Find where the given text appears and provide that cell's center as (X, Y) coordinate. 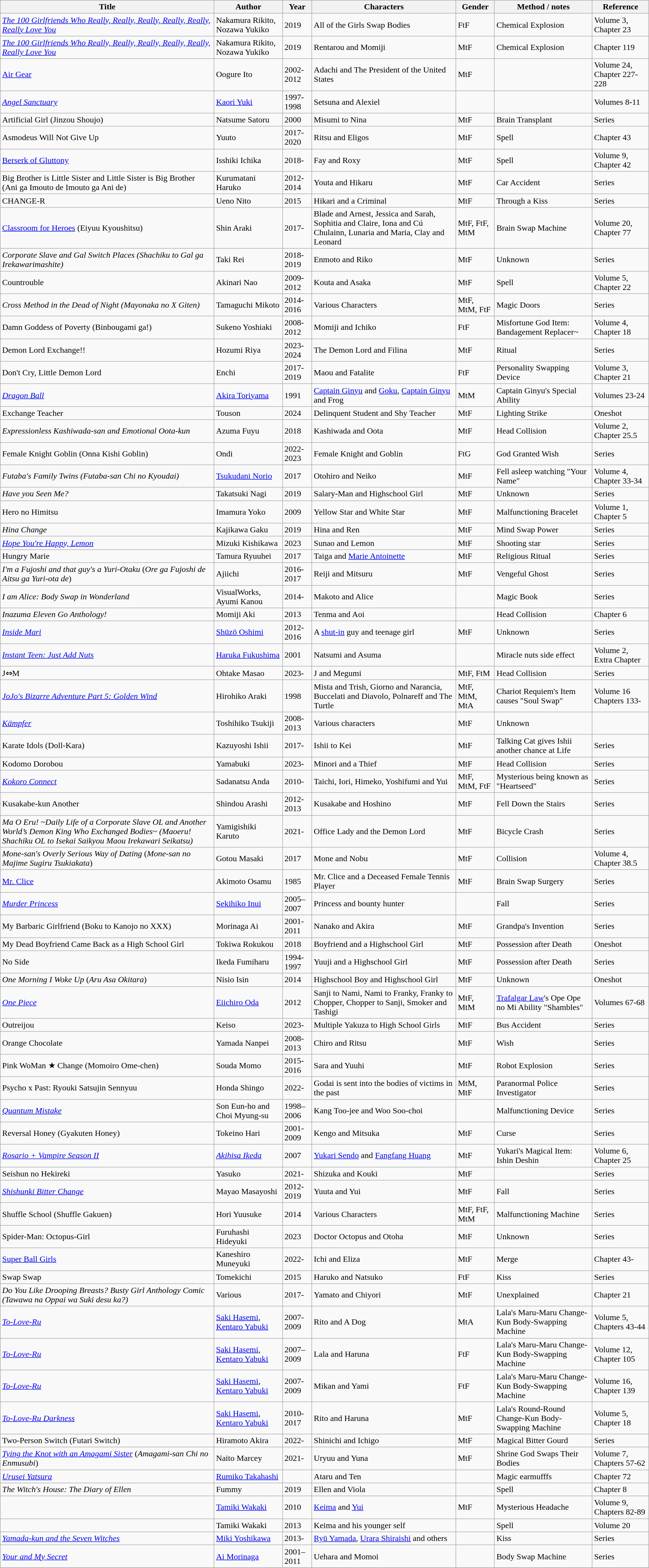
Ellen and Viola (384, 1490)
Yamato and Chiyori (384, 1295)
I'm a Fujoshi and that guy's a Yuri-Otaku (Ore ga Fujoshi de Aitsu ga Yuri-ota de) (107, 574)
Volume 16, Chapter 139 (621, 1386)
Multiple Yakuza to High School Girls (384, 1025)
Chapter 43- (621, 1259)
Kokoro Connect (107, 782)
Youta and Hikaru (384, 182)
2012-2013 (297, 804)
Souda Momo (248, 1065)
Kazuyoshi Ishii (248, 746)
2009-2012 (297, 282)
Kämpfer (107, 723)
Yuuto (248, 137)
2010- (297, 782)
Method / notes (543, 7)
1991 (297, 395)
Body Swap Machine (543, 1557)
Adachi and The President of the United States (384, 75)
Yuuta and Yui (384, 1192)
Honda Shingo (248, 1088)
Momiji Aki (248, 615)
Volume 3, Chapter 21 (621, 372)
Captain Ginyu's Special Ability (543, 395)
Demon Lord Exchange!! (107, 350)
Wish (543, 1043)
To-Love-Ru Darkness (107, 1418)
2018- (297, 160)
Two-Person Switch (Futari Switch) (107, 1440)
Psycho x Past: Ryouki Satsujin Sennyuu (107, 1088)
Ishii to Kei (384, 746)
Ondi (248, 454)
A shut-in guy and teenage girl (384, 633)
2015-2016 (297, 1065)
2012-2019 (297, 1192)
Spider-Man: Octopus-Girl (107, 1237)
Robot Explosion (543, 1065)
Ritual (543, 350)
Expressionless Kashiwada-san and Emotional Oota-kun (107, 431)
Collision (543, 859)
Seishun no Hekireki (107, 1174)
Haruko and Natsuko (384, 1277)
Sekihiko Inui (248, 904)
Kaneshiro Muneyuki (248, 1259)
2002-2012 (297, 75)
Fell Down the Stairs (543, 804)
Sadanatsu Anda (248, 782)
Swap Swap (107, 1277)
Kengo and Mitsuka (384, 1133)
2024 (297, 413)
2014- (297, 597)
Rumiko Takahashi (248, 1476)
Sara and Yuuhi (384, 1065)
Akinari Nao (248, 282)
Volume 9, Chapters 82-89 (621, 1507)
Reversal Honey (Gyakuten Honey) (107, 1133)
Volume 7, Chapters 57-62 (621, 1458)
Miracle nuts side effect (543, 655)
Mr. Clice and a Deceased Female Tennis Player (384, 881)
Volume 5, Chapters 43-44 (621, 1322)
Exchange Teacher (107, 413)
Gotou Masaki (248, 859)
Reference (621, 7)
Fell asleep watching "Your Name" (543, 476)
Shūzō Oshimi (248, 633)
Female Knight Goblin (Onna Kishi Goblin) (107, 454)
Morinaga Ai (248, 926)
2010 (297, 1507)
Have you Seen Me? (107, 494)
Tying the Knot with an Amagami Sister (Amagami-san Chi no Enmusubi) (107, 1458)
Kusakabe-kun Another (107, 804)
Volume 4,Chapter 18 (621, 327)
Chapter 6 (621, 615)
J⇔M (107, 673)
Rentarou and Momiji (384, 47)
Reiji and Mitsuru (384, 574)
Lighting Strike (543, 413)
Ichi and Eliza (384, 1259)
Super Ball Girls (107, 1259)
VisualWorks, Ayumi Kanou (248, 597)
Fay and Roxy (384, 160)
2018-2019 (297, 259)
Mayao Masayoshi (248, 1192)
Azuma Fuyu (248, 431)
Ai Morinaga (248, 1557)
Volume 24, Chapter 227-228 (621, 75)
Tsukudani Norio (248, 476)
Mikan and Yami (384, 1386)
Nisio Isin (248, 980)
Lala's Round-Round Change-Kun Body-Swapping Machine (543, 1418)
Artificial Girl (Jinzou Shoujo) (107, 120)
Magical Bitter Gourd (543, 1440)
Ryū Yamada, Urara Shiraishi and others (384, 1539)
Bus Accident (543, 1025)
Countrouble (107, 282)
Volume 5, Chapter 22 (621, 282)
Hero no Himitsu (107, 512)
Takatsuki Nagi (248, 494)
Inside Mari (107, 633)
2007–2009 (297, 1354)
Tenma and Aoi (384, 615)
Ikeda Fumiharu (248, 962)
Unexplained (543, 1295)
Touson (248, 413)
Volume 1, Chapter 5 (621, 512)
Volumes 23-24 (621, 395)
Yellow Star and White Star (384, 512)
1998 (297, 696)
Volume 6, Chapter 25 (621, 1156)
The Demon Lord and Filina (384, 350)
1998–2006 (297, 1111)
No Side (107, 962)
Akira Toriyama (248, 395)
Kaori Yuki (248, 102)
Captain Ginyu and Goku, Captain Ginyu and Frog (384, 395)
Hikari and a Criminal (384, 200)
Miki Yoshikawa (248, 1539)
MtM, MtF (475, 1088)
2017-2019 (297, 372)
Big Brother is Little Sister and Little Sister is Big Brother (Ani ga Imouto de Imouto ga Ani de) (107, 182)
Tokiwa Rokukou (248, 944)
Bicycle Crash (543, 831)
Chiro and Ritsu (384, 1043)
Hina Change (107, 530)
2012-2014 (297, 182)
Chapter 21 (621, 1295)
Talking Cat gives Ishii another chance at Life (543, 746)
One Morning I Woke Up (Aru Asa Okitara) (107, 980)
Lala and Haruna (384, 1354)
God Granted Wish (543, 454)
Urusei Yatsura (107, 1476)
Orange Chocolate (107, 1043)
2001-2011 (297, 926)
FtG (475, 454)
Futaba's Family Twins (Futaba-san Chi no Kyoudai) (107, 476)
MtA (475, 1322)
Godai is sent into the bodies of victims in the past (384, 1088)
Chapter 8 (621, 1490)
Uryuu and Yuna (384, 1458)
Keima and Yui (384, 1507)
Volumes 67-68 (621, 1002)
Hope You're Happy, Lemon (107, 543)
2022-2023 (297, 454)
Tomekichi (248, 1277)
Ueno Nito (248, 200)
2001-2009 (297, 1133)
Mizuki Kishikawa (248, 543)
Kang Too-jee and Woo Soo-choi (384, 1111)
Mysterious being known as "Heartseed" (543, 782)
Son Eun-ho and Choi Myung-su (248, 1111)
2016-2017 (297, 574)
Kurumatani Haruko (248, 182)
2010-2017 (297, 1418)
Enchi (248, 372)
Cross Method in the Dead of Night (Mayonaka no X Giten) (107, 305)
Ataru and Ten (384, 1476)
Air Gear (107, 75)
Characters (384, 7)
Karate Idols (Doll-Kara) (107, 746)
Momiji and Ichiko (384, 327)
Boyfriend and a Highschool Girl (384, 944)
Sunao and Lemon (384, 543)
Mista and Trish, Giorno and Narancia, Buccelati and Diavolo, Polnareff and The Turtle (384, 696)
Akihisa Ikeda (248, 1156)
Yamada Nanpei (248, 1043)
2008-2012 (297, 327)
Outreijou (107, 1025)
1994-1997 (297, 962)
Personality Swapping Device (543, 372)
Shin Araki (248, 228)
Chapter 72 (621, 1476)
1985 (297, 881)
Yukari's Magical Item: Ishin Deshin (543, 1156)
Hirohiko Araki (248, 696)
Doctor Octopus and Otoha (384, 1237)
Kusakabe and Hoshino (384, 804)
Quantum Mistake (107, 1111)
Mone-san's Overly Serious Way of Dating (Mone-san no Majime Sugiru Tsukiakata) (107, 859)
2007 (297, 1156)
Shooting star (543, 543)
Volume 20, Chapter 77 (621, 228)
Magic Doors (543, 305)
Ajiichi (248, 574)
Kouta and Asaka (384, 282)
CHANGE-R (107, 200)
Rito and Haruna (384, 1418)
Your and My Secret (107, 1557)
Office Lady and the Demon Lord (384, 831)
Blade and Arnest, Jessica and Sarah, Sophitia and Claire, Iona and Cú Chulainn, Lunaria and Maria, Clay and Leonard (384, 228)
Rito and A Dog (384, 1322)
Toshihiko Tsukiji (248, 723)
My Dead Boyfriend Came Back as a High School Girl (107, 944)
Various (248, 1295)
Misfortune God Item: Bandagement Replacer~ (543, 327)
Gender (475, 7)
Volume 5, Chapter 18 (621, 1418)
Akimoto Osamu (248, 881)
Princess and bounty hunter (384, 904)
Murder Princess (107, 904)
Volume 2, Extra Chapter (621, 655)
Brain Swap Machine (543, 228)
Volumes 8-11 (621, 102)
Yamada-kun and the Seven Witches (107, 1539)
Yukari Sendo and Fangfang Huang (384, 1156)
Volume 20 (621, 1525)
Do You Like Drooping Breasts? Busty Girl Anthology Comic (Tawawa na Oppai wa Suki desu ka?) (107, 1295)
Chapter 119 (621, 47)
Grandpa's Invention (543, 926)
Mind Swap Power (543, 530)
Mysterious Headache (543, 1507)
2013- (297, 1539)
Taiga and Marie Antoinette (384, 556)
Kashiwada and Oota (384, 431)
Eiichiro Oda (248, 1002)
Various characters (384, 723)
Hozumi Riya (248, 350)
Volume 9,Chapter 42 (621, 160)
Natsumi and Asuma (384, 655)
Paranormal Police Investigator (543, 1088)
Taki Rei (248, 259)
Instant Teen: Just Add Nuts (107, 655)
Tamura Ryuuhei (248, 556)
2005–2007 (297, 904)
Brain Transplant (543, 120)
J and Megumi (384, 673)
Kodomo Dorobou (107, 763)
Taichi, Iori, Himeko, Yoshifumi and Yui (384, 782)
2014-2016 (297, 305)
Enmoto and Riko (384, 259)
Rosario + Vampire Season II (107, 1156)
Through a Kiss (543, 200)
Minori and a Thief (384, 763)
Maou and Fatalite (384, 372)
Delinquent Student and Shy Teacher (384, 413)
Trafalgar Law's Ope Ope no Mi Ability "Shambles" (543, 1002)
Volume 2, Chapter 25.5 (621, 431)
Sukeno Yoshiaki (248, 327)
MtF, MtM, MtA (475, 696)
Dragon Ball (107, 395)
MtF, FtM (475, 673)
Asmodeus Will Not Give Up (107, 137)
2009 (297, 512)
Malfunctioning Machine (543, 1214)
I am Alice: Body Swap in Wonderland (107, 597)
Volume 12, Chapter 105 (621, 1354)
2001–2011 (297, 1557)
Volume 4, Chapter 38.5 (621, 859)
Tokeino Hari (248, 1133)
Furuhashi Hideyuki (248, 1237)
Yamigishiki Karuto (248, 831)
Misumi to Nina (384, 120)
Shuffle School (Shuffle Gakuen) (107, 1214)
Berserk of Gluttony (107, 160)
Inazuma Eleven Go Anthology! (107, 615)
Female Knight and Goblin (384, 454)
All of the Girls Swap Bodies (384, 25)
Nanako and Akira (384, 926)
Mone and Nobu (384, 859)
Car Accident (543, 182)
Naito Marcey (248, 1458)
Fummy (248, 1490)
Shrine God Swaps Their Bodies (543, 1458)
Hori Yuusuke (248, 1214)
Uehara and Momoi (384, 1557)
Yamabuki (248, 763)
Classroom for Heroes (Eiyuu Kyoushitsu) (107, 228)
Highschool Boy and Highschool Girl (384, 980)
Volume 4, Chapter 33-34 (621, 476)
Hiramoto Akira (248, 1440)
2017-2020 (297, 137)
Isshiki Ichika (248, 160)
Don't Cry, Little Demon Lord (107, 372)
Yuuji and a Highschool Girl (384, 962)
Natsume Satoru (248, 120)
1997-1998 (297, 102)
Magic Book (543, 597)
Malfunctioning Bracelet (543, 512)
Salary-Man and Highschool Girl (384, 494)
Brain Swap Surgery (543, 881)
Tamaguchi Mikoto (248, 305)
One Piece (107, 1002)
Chariot Requiem's Item causes "Soul Swap" (543, 696)
Volume 16Chapters 133- (621, 696)
2000 (297, 120)
Yasuko (248, 1174)
Religious Ritual (543, 556)
Hina and Ren (384, 530)
Ohtake Masao (248, 673)
Keiso (248, 1025)
Angel Sanctuary (107, 102)
Volume 3, Chapter 23 (621, 25)
JoJo's Bizarre Adventure Part 5: Golden Wind (107, 696)
Sanji to Nami, Nami to Franky, Franky to Chopper, Chopper to Sanji, Smoker and Tashigi (384, 1002)
Corporate Slave and Gal Switch Places (Shachiku to Gal ga Irekawarimashite) (107, 259)
2023-2024 (297, 350)
Haruka Fukushima (248, 655)
Magic earmufffs (543, 1476)
Author (248, 7)
Shindou Arashi (248, 804)
Otohiro and Neiko (384, 476)
Kajikawa Gaku (248, 530)
Shinichi and Ichigo (384, 1440)
Curse (543, 1133)
Shizuka and Kouki (384, 1174)
Damn Goddess of Poverty (Binbougami ga!) (107, 327)
MtF, MtM (475, 1002)
Merge (543, 1259)
Vengeful Ghost (543, 574)
Keima and his younger self (384, 1525)
Ritsu and Eligos (384, 137)
Title (107, 7)
2001 (297, 655)
Shishunki Bitter Change (107, 1192)
Imamura Yoko (248, 512)
Setsuna and Alexiel (384, 102)
My Barbaric Girlfriend (Boku to Kanojo no XXX) (107, 926)
Pink WoMan ★ Change (Momoiro Ome-chen) (107, 1065)
The Witch's House: The Diary of Ellen (107, 1490)
MtM (475, 395)
Malfunctioning Device (543, 1111)
Hungry Marie (107, 556)
Oogure Ito (248, 75)
Chapter 43 (621, 137)
2012-2016 (297, 633)
2012 (297, 1002)
Year (297, 7)
Makoto and Alice (384, 597)
Mr. Clice (107, 881)
